Provide the [X, Y] coordinate of the cell's center where the given text is located.  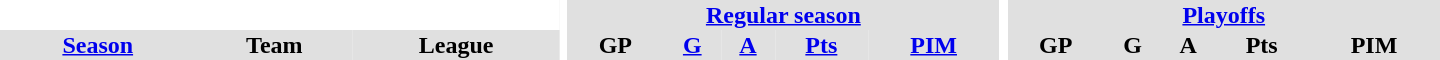
League [456, 45]
Team [274, 45]
Season [98, 45]
Regular season [783, 15]
Playoffs [1224, 15]
